Provide the [X, Y] coordinate of the cell's center where the given text is located.  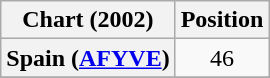
46 [222, 58]
Spain (AFYVE) [88, 58]
Position [222, 20]
Chart (2002) [88, 20]
